Detect which cell encompasses the target text, then output its (X, Y) center coordinate. 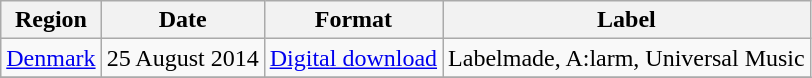
Digital download (353, 58)
Date (182, 20)
Labelmade, A:larm, Universal Music (627, 58)
Format (353, 20)
25 August 2014 (182, 58)
Region (51, 20)
Denmark (51, 58)
Label (627, 20)
